Determine the [X, Y] coordinate at the center of the cell enclosing the given text.  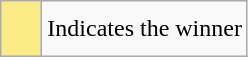
Indicates the winner [145, 29]
